Detect which cell encompasses the target text, then output its [x, y] center coordinate. 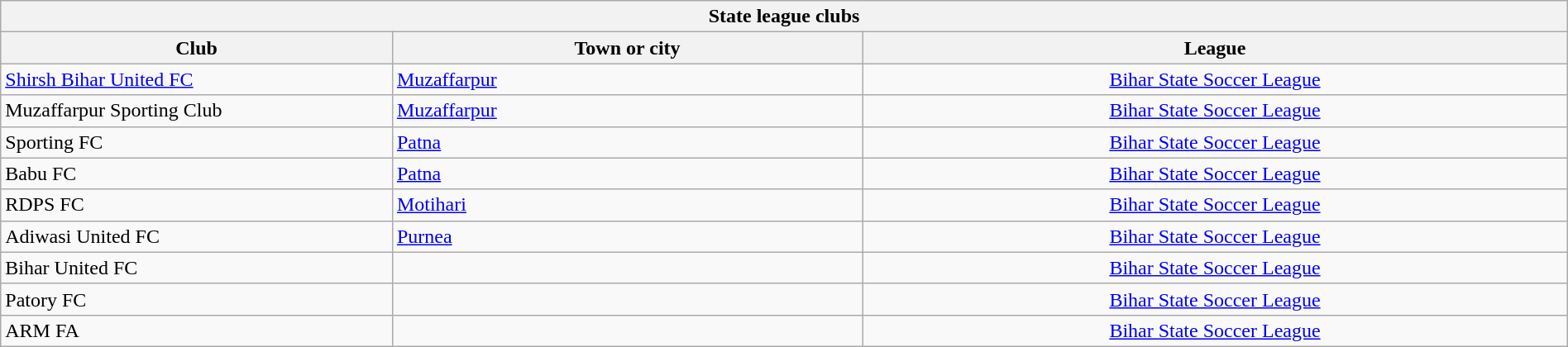
Adiwasi United FC [197, 236]
Purnea [627, 236]
Shirsh Bihar United FC [197, 79]
Bihar United FC [197, 268]
Sporting FC [197, 142]
Club [197, 48]
Patory FC [197, 299]
ARM FA [197, 330]
Muzaffarpur Sporting Club [197, 111]
State league clubs [784, 17]
Motihari [627, 205]
Babu FC [197, 173]
League [1216, 48]
RDPS FC [197, 205]
Town or city [627, 48]
